Capture the cell that displays the provided text and extract its (x, y) central coordinate. 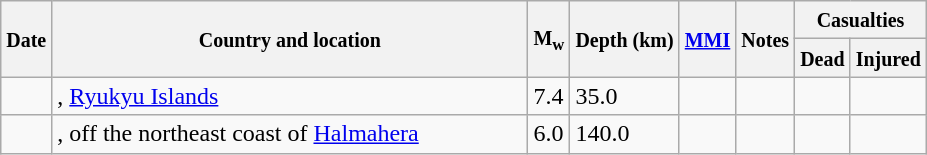
, off the northeast coast of Halmahera (290, 134)
Mw (549, 39)
6.0 (549, 134)
, Ryukyu Islands (290, 96)
35.0 (624, 96)
Notes (766, 39)
Injured (888, 58)
Date (26, 39)
7.4 (549, 96)
MMI (708, 39)
Depth (km) (624, 39)
Dead (823, 58)
140.0 (624, 134)
Country and location (290, 39)
Casualties (861, 20)
